From the cell containing the given text, extract its center point as (x, y) coordinate. 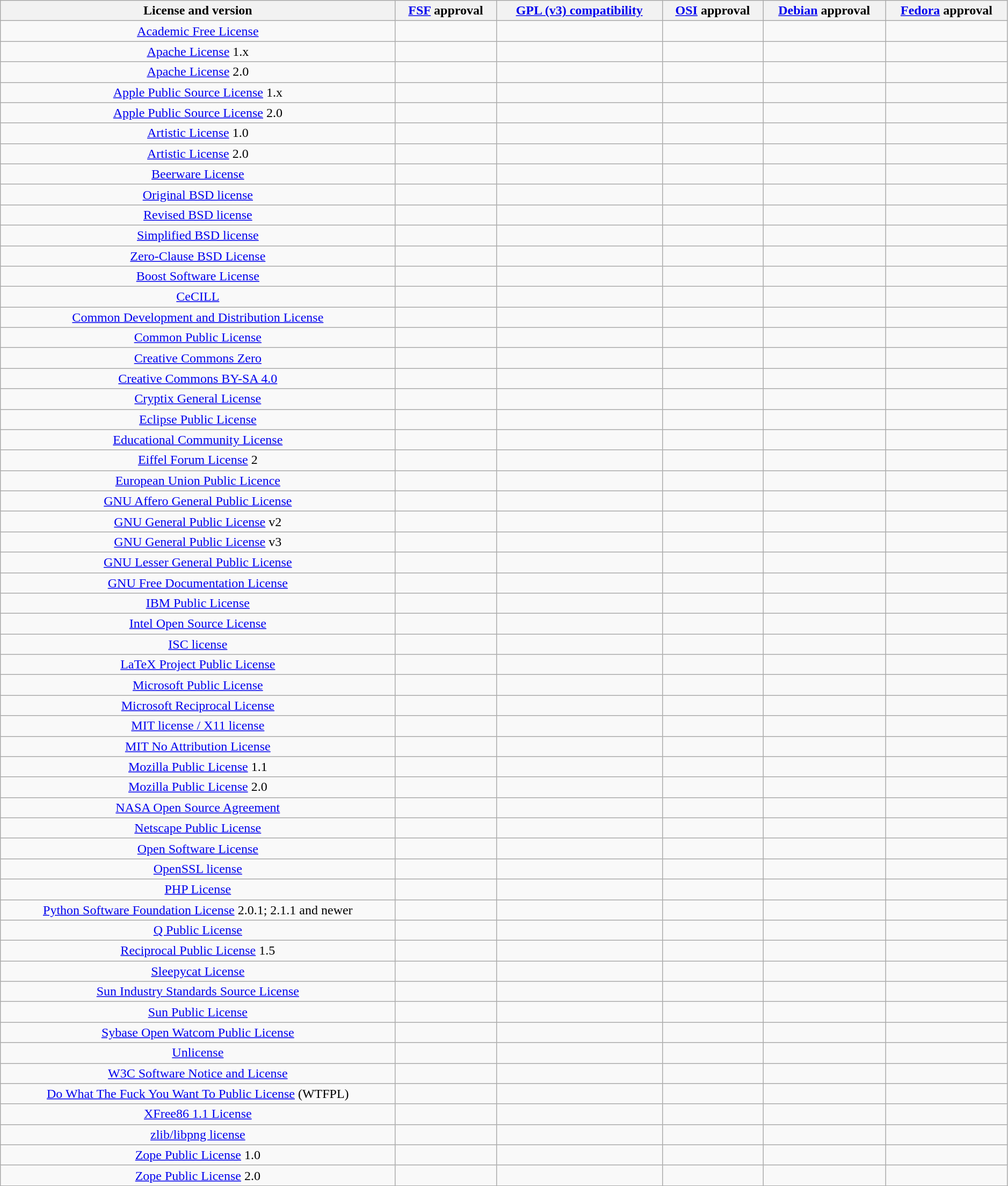
Do What The Fuck You Want To Public License (WTFPL) (198, 1094)
Intel Open Source License (198, 624)
Creative Commons BY-SA 4.0 (198, 379)
Debian approval (824, 11)
Mozilla Public License 1.1 (198, 767)
License and version (198, 11)
Eclipse Public License (198, 419)
Boost Software License (198, 277)
OSI approval (713, 11)
MIT license / X11 license (198, 726)
W3C Software Notice and License (198, 1073)
Artistic License 1.0 (198, 133)
OpenSSL license (198, 869)
Apache License 2.0 (198, 72)
Artistic License 2.0 (198, 154)
Common Development and Distribution License (198, 317)
Zope Public License 1.0 (198, 1155)
Creative Commons Zero (198, 358)
GNU Affero General Public License (198, 501)
Original BSD license (198, 194)
Educational Community License (198, 440)
Academic Free License (198, 31)
GNU General Public License v3 (198, 542)
GNU General Public License v2 (198, 521)
GPL (v3) compatibility (579, 11)
MIT No Attribution License (198, 746)
XFree86 1.1 License (198, 1114)
Mozilla Public License 2.0 (198, 787)
NASA Open Source Agreement (198, 807)
Q Public License (198, 930)
Sleepycat License (198, 971)
Simplified BSD license (198, 235)
FSF approval (446, 11)
Unlicense (198, 1053)
Cryptix General License (198, 399)
LaTeX Project Public License (198, 665)
Microsoft Public License (198, 685)
European Union Public Licence (198, 481)
Zope Public License 2.0 (198, 1175)
Apache License 1.x (198, 52)
ISC license (198, 644)
Fedora approval (947, 11)
Open Software License (198, 848)
Common Public License (198, 338)
Sun Industry Standards Source License (198, 992)
Zero-Clause BSD License (198, 256)
Beerware License (198, 174)
IBM Public License (198, 603)
Microsoft Reciprocal License (198, 705)
GNU Lesser General Public License (198, 562)
GNU Free Documentation License (198, 583)
Eiffel Forum License 2 (198, 460)
Python Software Foundation License 2.0.1; 2.1.1 and newer (198, 910)
PHP License (198, 889)
CeCILL (198, 297)
Reciprocal Public License 1.5 (198, 951)
Revised BSD license (198, 215)
Apple Public Source License 2.0 (198, 113)
Apple Public Source License 1.x (198, 92)
Sybase Open Watcom Public License (198, 1032)
Sun Public License (198, 1012)
zlib/libpng license (198, 1134)
Netscape Public License (198, 828)
